Find where the given text appears and provide that cell's center as [X, Y] coordinate. 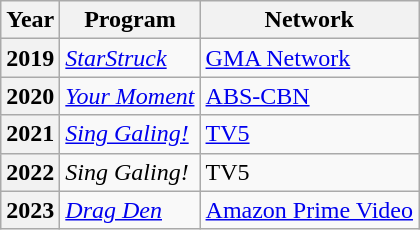
StarStruck [130, 58]
2023 [30, 210]
Drag Den [130, 210]
Amazon Prime Video [309, 210]
2019 [30, 58]
Your Moment [130, 96]
2020 [30, 96]
Program [130, 20]
Network [309, 20]
ABS-CBN [309, 96]
2021 [30, 134]
2022 [30, 172]
Year [30, 20]
GMA Network [309, 58]
